Extract the [x, y] coordinate from the center of the cell holding the provided text.  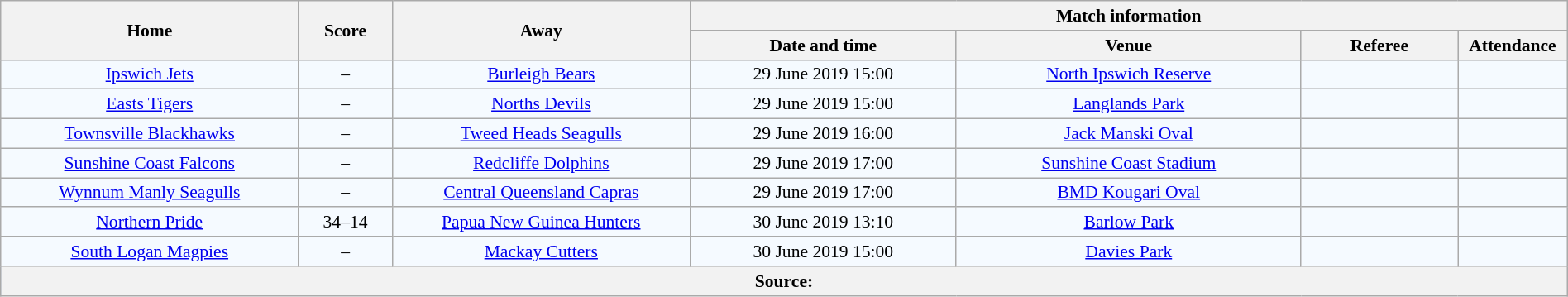
Langlands Park [1128, 104]
29 June 2019 16:00 [823, 134]
Sunshine Coast Stadium [1128, 163]
Tweed Heads Seagulls [541, 134]
Attendance [1513, 46]
Barlow Park [1128, 223]
Papua New Guinea Hunters [541, 223]
Venue [1128, 46]
BMD Kougari Oval [1128, 193]
34–14 [346, 223]
Score [346, 30]
Central Queensland Capras [541, 193]
Burleigh Bears [541, 74]
Jack Manski Oval [1128, 134]
30 June 2019 13:10 [823, 223]
Mackay Cutters [541, 251]
Norths Devils [541, 104]
Redcliffe Dolphins [541, 163]
Away [541, 30]
Match information [1128, 16]
30 June 2019 15:00 [823, 251]
Source: [784, 281]
Northern Pride [150, 223]
Townsville Blackhawks [150, 134]
Davies Park [1128, 251]
Date and time [823, 46]
North Ipswich Reserve [1128, 74]
Home [150, 30]
Sunshine Coast Falcons [150, 163]
Ipswich Jets [150, 74]
South Logan Magpies [150, 251]
Referee [1379, 46]
Easts Tigers [150, 104]
Wynnum Manly Seagulls [150, 193]
